Determine the [X, Y] coordinate at the center of the cell enclosing the given text.  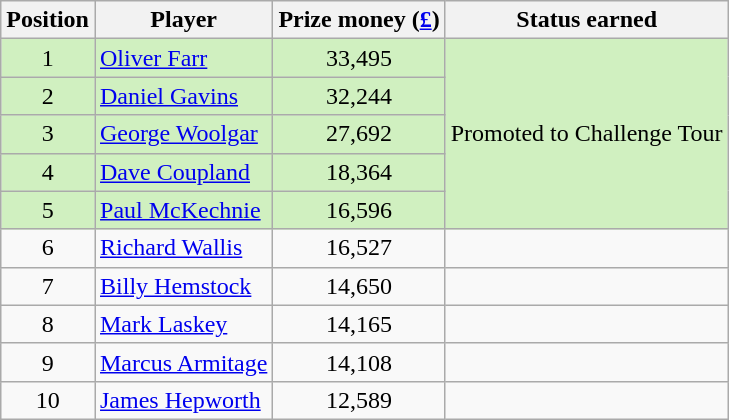
8 [48, 324]
18,364 [359, 172]
16,596 [359, 210]
27,692 [359, 134]
1 [48, 58]
Richard Wallis [183, 248]
7 [48, 286]
6 [48, 248]
James Hepworth [183, 400]
9 [48, 362]
Position [48, 20]
14,108 [359, 362]
Oliver Farr [183, 58]
Status earned [586, 20]
George Woolgar [183, 134]
4 [48, 172]
2 [48, 96]
Mark Laskey [183, 324]
Prize money (£) [359, 20]
14,165 [359, 324]
12,589 [359, 400]
Billy Hemstock [183, 286]
10 [48, 400]
14,650 [359, 286]
Promoted to Challenge Tour [586, 134]
Daniel Gavins [183, 96]
Paul McKechnie [183, 210]
Dave Coupland [183, 172]
16,527 [359, 248]
Marcus Armitage [183, 362]
5 [48, 210]
3 [48, 134]
32,244 [359, 96]
33,495 [359, 58]
Player [183, 20]
